Provide the (X, Y) coordinate of the cell's center where the given text is located.  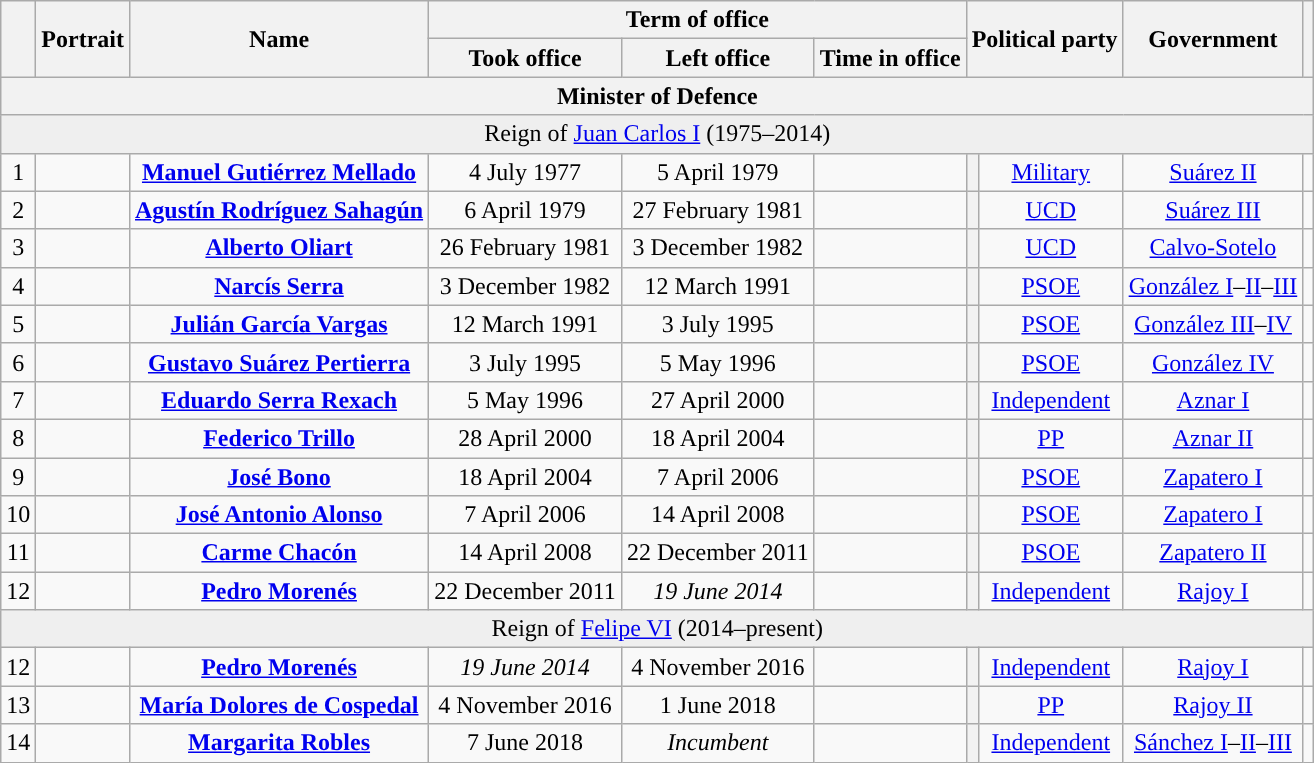
José Bono (278, 477)
González I–II–III (1213, 286)
Reign of Felipe VI (2014–present) (658, 629)
Carme Chacón (278, 553)
13 (18, 705)
6 (18, 362)
Alberto Oliart (278, 248)
14 (18, 743)
Left office (718, 58)
3 (18, 248)
8 (18, 438)
7 June 2018 (526, 743)
Political party (1044, 39)
Reign of Juan Carlos I (1975–2014) (658, 134)
Gustavo Suárez Pertierra (278, 362)
Federico Trillo (278, 438)
9 (18, 477)
Sánchez I–II–III (1213, 743)
5 (18, 324)
Term of office (698, 20)
María Dolores de Cospedal (278, 705)
González III–IV (1213, 324)
Took office (526, 58)
27 April 2000 (718, 400)
Suárez II (1213, 172)
Eduardo Serra Rexach (278, 400)
Calvo-Sotelo (1213, 248)
Name (278, 39)
Minister of Defence (658, 96)
4 (18, 286)
Manuel Gutiérrez Mellado (278, 172)
Aznar I (1213, 400)
Zapatero II (1213, 553)
5 April 1979 (718, 172)
Aznar II (1213, 438)
Government (1213, 39)
1 (18, 172)
26 February 1981 (526, 248)
2 (18, 210)
6 April 1979 (526, 210)
27 February 1981 (718, 210)
González IV (1213, 362)
Incumbent (718, 743)
1 June 2018 (718, 705)
Time in office (890, 58)
11 (18, 553)
Rajoy II (1213, 705)
José Antonio Alonso (278, 515)
Narcís Serra (278, 286)
Agustín Rodríguez Sahagún (278, 210)
Military (1050, 172)
4 July 1977 (526, 172)
Portrait (83, 39)
10 (18, 515)
Suárez III (1213, 210)
Julián García Vargas (278, 324)
7 (18, 400)
28 April 2000 (526, 438)
Margarita Robles (278, 743)
